Identify which cell holds the provided text, then report its [x, y] central coordinate. 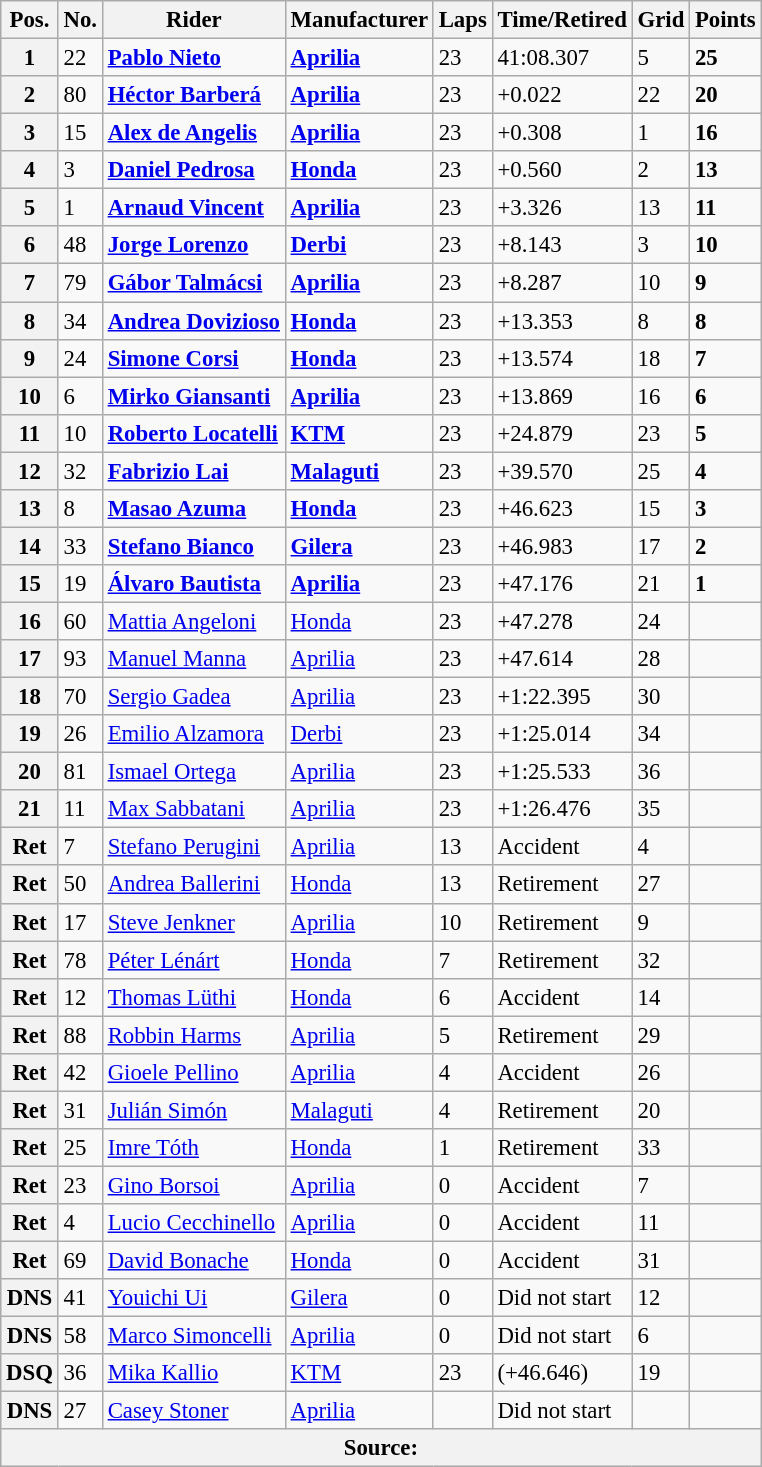
DSQ [30, 1373]
Sergio Gadea [194, 697]
Emilio Alzamora [194, 734]
No. [80, 20]
79 [80, 283]
Mika Kallio [194, 1373]
Youichi Ui [194, 1298]
+13.574 [562, 358]
Laps [462, 20]
35 [660, 809]
+0.560 [562, 170]
Manufacturer [359, 20]
Manuel Manna [194, 659]
+39.570 [562, 471]
Rider [194, 20]
Andrea Dovizioso [194, 321]
Gábor Talmácsi [194, 283]
Álvaro Bautista [194, 584]
Stefano Perugini [194, 847]
Stefano Bianco [194, 546]
Mirko Giansanti [194, 396]
+46.983 [562, 546]
Gioele Pellino [194, 1073]
Lucio Cecchinello [194, 1223]
Péter Lénárt [194, 960]
+1:25.533 [562, 772]
+0.308 [562, 133]
Time/Retired [562, 20]
Simone Corsi [194, 358]
+13.869 [562, 396]
50 [80, 885]
Gino Borsoi [194, 1185]
78 [80, 960]
David Bonache [194, 1261]
+0.022 [562, 95]
+1:25.014 [562, 734]
Fabrizio Lai [194, 471]
Steve Jenkner [194, 922]
+47.614 [562, 659]
58 [80, 1336]
Mattia Angeloni [194, 621]
Casey Stoner [194, 1411]
+13.353 [562, 321]
Pos. [30, 20]
48 [80, 245]
Ismael Ortega [194, 772]
+1:22.395 [562, 697]
+8.287 [562, 283]
Imre Tóth [194, 1148]
Grid [660, 20]
+46.623 [562, 509]
Arnaud Vincent [194, 208]
+47.176 [562, 584]
+3.326 [562, 208]
Alex de Angelis [194, 133]
Daniel Pedrosa [194, 170]
28 [660, 659]
+47.278 [562, 621]
41 [80, 1298]
Jorge Lorenzo [194, 245]
81 [80, 772]
Max Sabbatani [194, 809]
80 [80, 95]
29 [660, 1035]
Marco Simoncelli [194, 1336]
Thomas Lüthi [194, 997]
Andrea Ballerini [194, 885]
Julián Simón [194, 1110]
69 [80, 1261]
60 [80, 621]
Pablo Nieto [194, 58]
(+46.646) [562, 1373]
30 [660, 697]
88 [80, 1035]
41:08.307 [562, 58]
Points [726, 20]
Robbin Harms [194, 1035]
+8.143 [562, 245]
70 [80, 697]
Masao Azuma [194, 509]
93 [80, 659]
Roberto Locatelli [194, 433]
Héctor Barberá [194, 95]
+24.879 [562, 433]
42 [80, 1073]
+1:26.476 [562, 809]
